Output the (X, Y) coordinate of the center of the cell containing the given text.  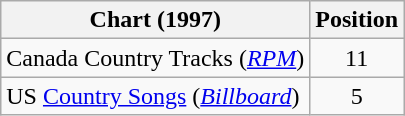
5 (357, 96)
11 (357, 58)
US Country Songs (Billboard) (156, 96)
Canada Country Tracks (RPM) (156, 58)
Chart (1997) (156, 20)
Position (357, 20)
